For the text-containing cell, return its midpoint in [x, y] coordinate format. 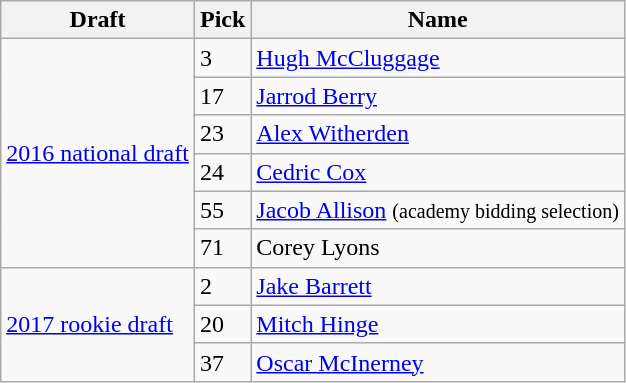
Mitch Hinge [438, 324]
Oscar McInerney [438, 362]
Jake Barrett [438, 286]
37 [222, 362]
20 [222, 324]
71 [222, 248]
Jacob Allison (academy bidding selection) [438, 210]
Corey Lyons [438, 248]
Jarrod Berry [438, 96]
Pick [222, 20]
2016 national draft [98, 153]
17 [222, 96]
Draft [98, 20]
2 [222, 286]
24 [222, 172]
23 [222, 134]
Cedric Cox [438, 172]
Name [438, 20]
Alex Witherden [438, 134]
Hugh McCluggage [438, 58]
2017 rookie draft [98, 324]
3 [222, 58]
55 [222, 210]
